Find where the given text appears and provide that cell's center as (X, Y) coordinate. 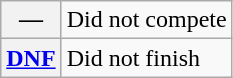
DNF (31, 58)
Did not finish (146, 58)
— (31, 20)
Did not compete (146, 20)
